Return the [x, y] coordinate for the center point of the cell that contains the specified text.  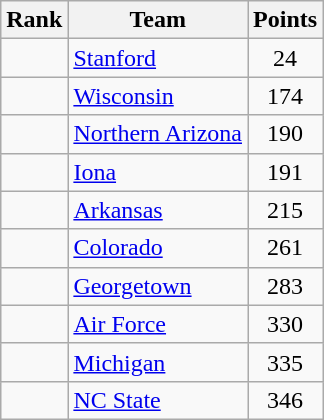
174 [286, 96]
Points [286, 20]
Georgetown [158, 286]
Iona [158, 172]
330 [286, 324]
261 [286, 248]
Colorado [158, 248]
Rank [34, 20]
Team [158, 20]
Air Force [158, 324]
24 [286, 58]
190 [286, 134]
NC State [158, 400]
Northern Arizona [158, 134]
Wisconsin [158, 96]
283 [286, 286]
215 [286, 210]
346 [286, 400]
Stanford [158, 58]
Michigan [158, 362]
Arkansas [158, 210]
335 [286, 362]
191 [286, 172]
